Find where the given text appears and provide that cell's center as [x, y] coordinate. 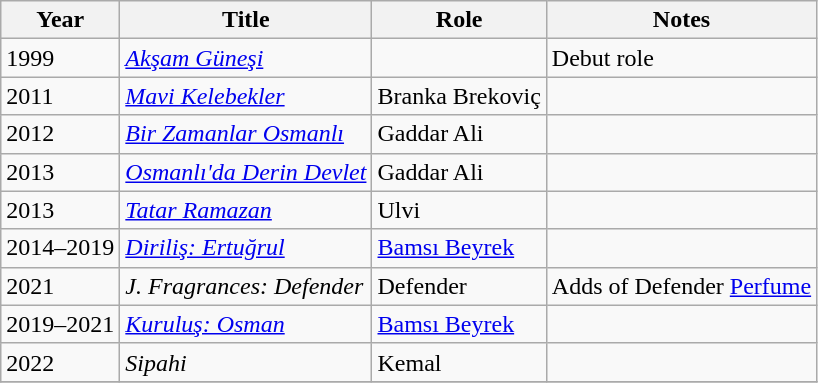
Debut role [681, 58]
Notes [681, 20]
Branka Brekoviç [459, 96]
2011 [60, 96]
Osmanlı'da Derin Devlet [246, 172]
Tatar Ramazan [246, 210]
Role [459, 20]
Adds of Defender Perfume [681, 286]
2022 [60, 362]
J. Fragrances: Defender [246, 286]
Title [246, 20]
Ulvi [459, 210]
Bir Zamanlar Osmanlı [246, 134]
Diriliş: Ertuğrul [246, 248]
2014–2019 [60, 248]
Mavi Kelebekler [246, 96]
Kemal [459, 362]
Akşam Güneşi [246, 58]
Year [60, 20]
1999 [60, 58]
Defender [459, 286]
Kuruluş: Osman [246, 324]
2021 [60, 286]
2012 [60, 134]
Sipahi [246, 362]
2019–2021 [60, 324]
